Locate the cell with the specified text and output its (X, Y) center coordinate. 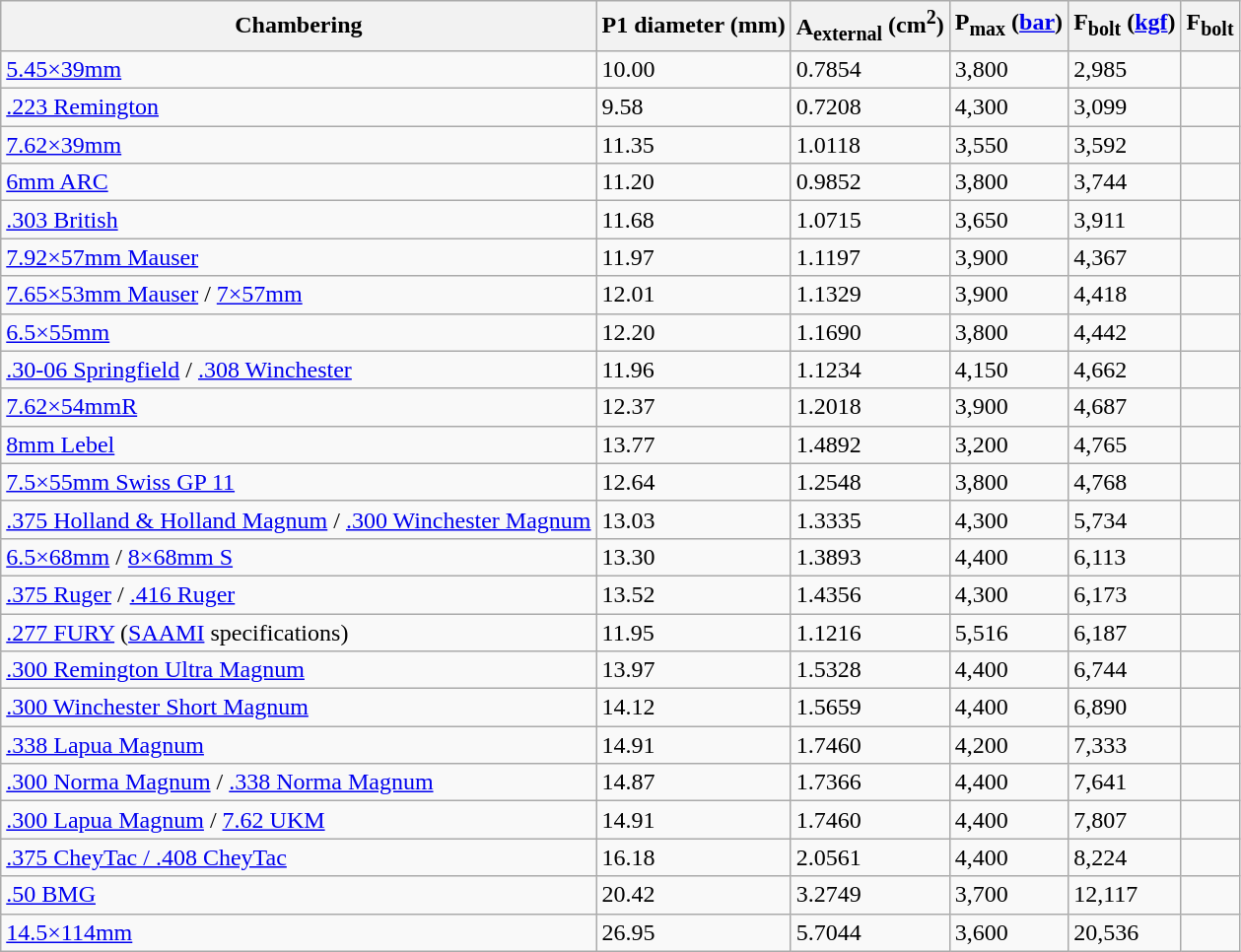
.300 Winchester Short Magnum (299, 708)
13.77 (694, 444)
0.7854 (869, 70)
4,367 (1125, 257)
Aexternal (cm2) (869, 26)
12.01 (694, 295)
7.65×53mm Mauser / 7×57mm (299, 295)
12,117 (1125, 895)
5.45×39mm (299, 70)
7.92×57mm Mauser (299, 257)
11.96 (694, 370)
.30-06 Springfield / .308 Winchester (299, 370)
1.1234 (869, 370)
6,744 (1125, 670)
6,113 (1125, 557)
1.2548 (869, 482)
7,807 (1125, 820)
1.4892 (869, 444)
6.5×68mm / 8×68mm S (299, 557)
3,550 (1008, 145)
14.87 (694, 782)
3.2749 (869, 895)
1.5328 (869, 670)
4,150 (1008, 370)
3,700 (1008, 895)
1.1197 (869, 257)
7.62×39mm (299, 145)
.223 Remington (299, 107)
1.1216 (869, 633)
0.7208 (869, 107)
11.68 (694, 220)
4,418 (1125, 295)
13.97 (694, 670)
11.95 (694, 633)
3,911 (1125, 220)
5.7044 (869, 932)
4,662 (1125, 370)
9.58 (694, 107)
12.37 (694, 407)
13.52 (694, 594)
4,765 (1125, 444)
.338 Lapua Magnum (299, 745)
7.62×54mmR (299, 407)
14.12 (694, 708)
3,592 (1125, 145)
20,536 (1125, 932)
13.03 (694, 519)
7,333 (1125, 745)
5,516 (1008, 633)
1.7366 (869, 782)
Fbolt (kgf) (1125, 26)
1.4356 (869, 594)
3,200 (1008, 444)
8mm Lebel (299, 444)
7.5×55mm Swiss GP 11 (299, 482)
0.9852 (869, 182)
10.00 (694, 70)
1.1329 (869, 295)
.375 CheyTac / .408 CheyTac (299, 857)
16.18 (694, 857)
4,442 (1125, 332)
1.5659 (869, 708)
4,768 (1125, 482)
.375 Ruger / .416 Ruger (299, 594)
.300 Lapua Magnum / 7.62 UKM (299, 820)
P1 diameter (mm) (694, 26)
11.35 (694, 145)
11.97 (694, 257)
.300 Remington Ultra Magnum (299, 670)
3,744 (1125, 182)
13.30 (694, 557)
6,187 (1125, 633)
12.20 (694, 332)
26.95 (694, 932)
20.42 (694, 895)
Chambering (299, 26)
6mm ARC (299, 182)
1.0715 (869, 220)
8,224 (1125, 857)
1.3335 (869, 519)
3,600 (1008, 932)
3,099 (1125, 107)
1.2018 (869, 407)
12.64 (694, 482)
1.1690 (869, 332)
5,734 (1125, 519)
2,985 (1125, 70)
6,890 (1125, 708)
4,200 (1008, 745)
4,687 (1125, 407)
3,650 (1008, 220)
2.0561 (869, 857)
Pmax (bar) (1008, 26)
6,173 (1125, 594)
7,641 (1125, 782)
11.20 (694, 182)
6.5×55mm (299, 332)
.375 Holland & Holland Magnum / .300 Winchester Magnum (299, 519)
1.3893 (869, 557)
Fbolt (1210, 26)
.50 BMG (299, 895)
14.5×114mm (299, 932)
.277 FURY (SAAMI specifications) (299, 633)
1.0118 (869, 145)
.300 Norma Magnum / .338 Norma Magnum (299, 782)
.303 British (299, 220)
